Detect which cell encompasses the target text, then output its (X, Y) center coordinate. 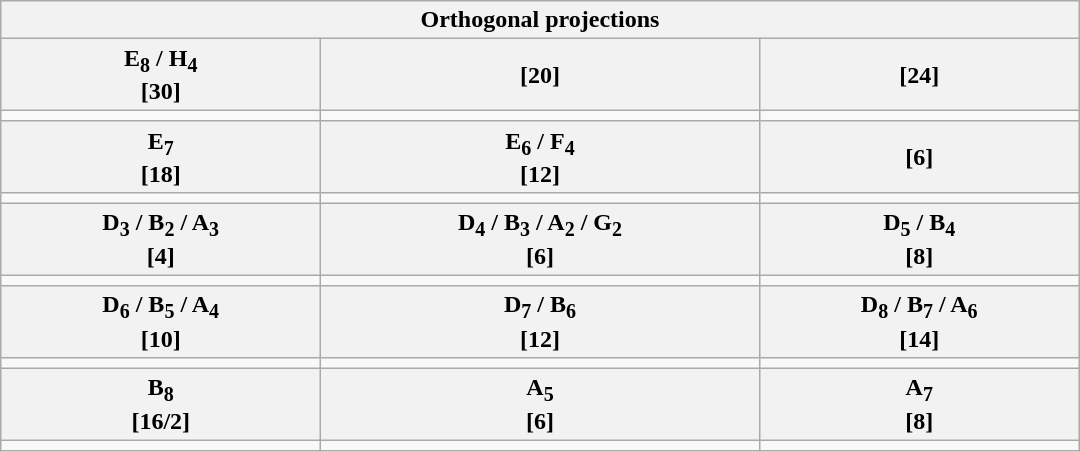
[6] (919, 156)
A5[6] (540, 404)
Orthogonal projections (540, 20)
D3 / B2 / A3[4] (161, 240)
D7 / B6[12] (540, 322)
E8 / H4[30] (161, 74)
E7[18] (161, 156)
D6 / B5 / A4[10] (161, 322)
[24] (919, 74)
D5 / B4[8] (919, 240)
D8 / B7 / A6[14] (919, 322)
D4 / B3 / A2 / G2[6] (540, 240)
A7[8] (919, 404)
B8[16/2] (161, 404)
E6 / F4[12] (540, 156)
[20] (540, 74)
